Search for the cell housing the specified text and yield its (x, y) center coordinate. 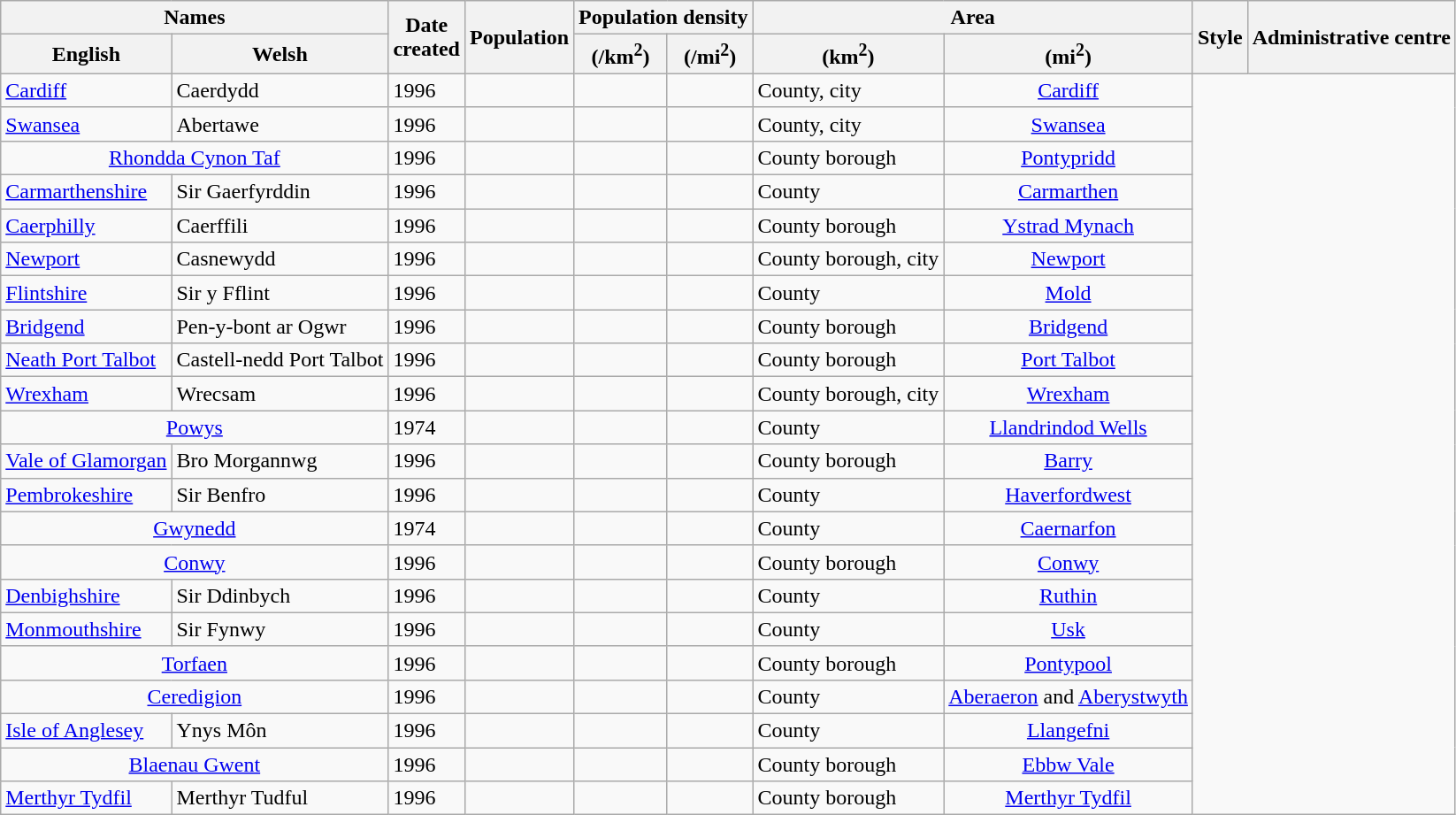
Population density (663, 18)
Ystrad Mynach (1069, 226)
Denbighshire (87, 596)
Wrecsam (280, 394)
Population (518, 37)
Pembrokeshire (87, 495)
Barry (1069, 461)
Pen-y-bont ar Ogwr (280, 327)
Welsh (280, 55)
English (87, 55)
Casnewydd (280, 259)
Monmouthshire (87, 629)
Llandrindod Wells (1069, 427)
Caerffili (280, 226)
Aberaeron and Aberystwyth (1069, 696)
Gwynedd (195, 528)
Style (1220, 37)
Caerdydd (280, 90)
Mold (1069, 293)
Sir Ddinbych (280, 596)
Sir y Fflint (280, 293)
Usk (1069, 629)
Carmarthenshire (87, 192)
Carmarthen (1069, 192)
Ynys Môn (280, 731)
Rhondda Cynon Taf (195, 158)
Area (973, 18)
Bro Morgannwg (280, 461)
Caernarfon (1069, 528)
Ceredigion (195, 696)
Isle of Anglesey (87, 731)
Port Talbot (1069, 360)
Sir Fynwy (280, 629)
Neath Port Talbot (87, 360)
Administrative centre (1352, 37)
(/km2) (621, 55)
Pontypridd (1069, 158)
(mi2) (1069, 55)
Merthyr Tudful (280, 798)
Abertawe (280, 124)
Ruthin (1069, 596)
Castell-nedd Port Talbot (280, 360)
Flintshire (87, 293)
Torfaen (195, 663)
(/mi2) (709, 55)
Vale of Glamorgan (87, 461)
Powys (195, 427)
Ebbw Vale (1069, 765)
Pontypool (1069, 663)
Caerphilly (87, 226)
Llangefni (1069, 731)
Sir Gaerfyrddin (280, 192)
Datecreated (426, 37)
Names (195, 18)
Sir Benfro (280, 495)
Blaenau Gwent (195, 765)
(km2) (848, 55)
Haverfordwest (1069, 495)
